Locate the cell with the specified text and output its (X, Y) center coordinate. 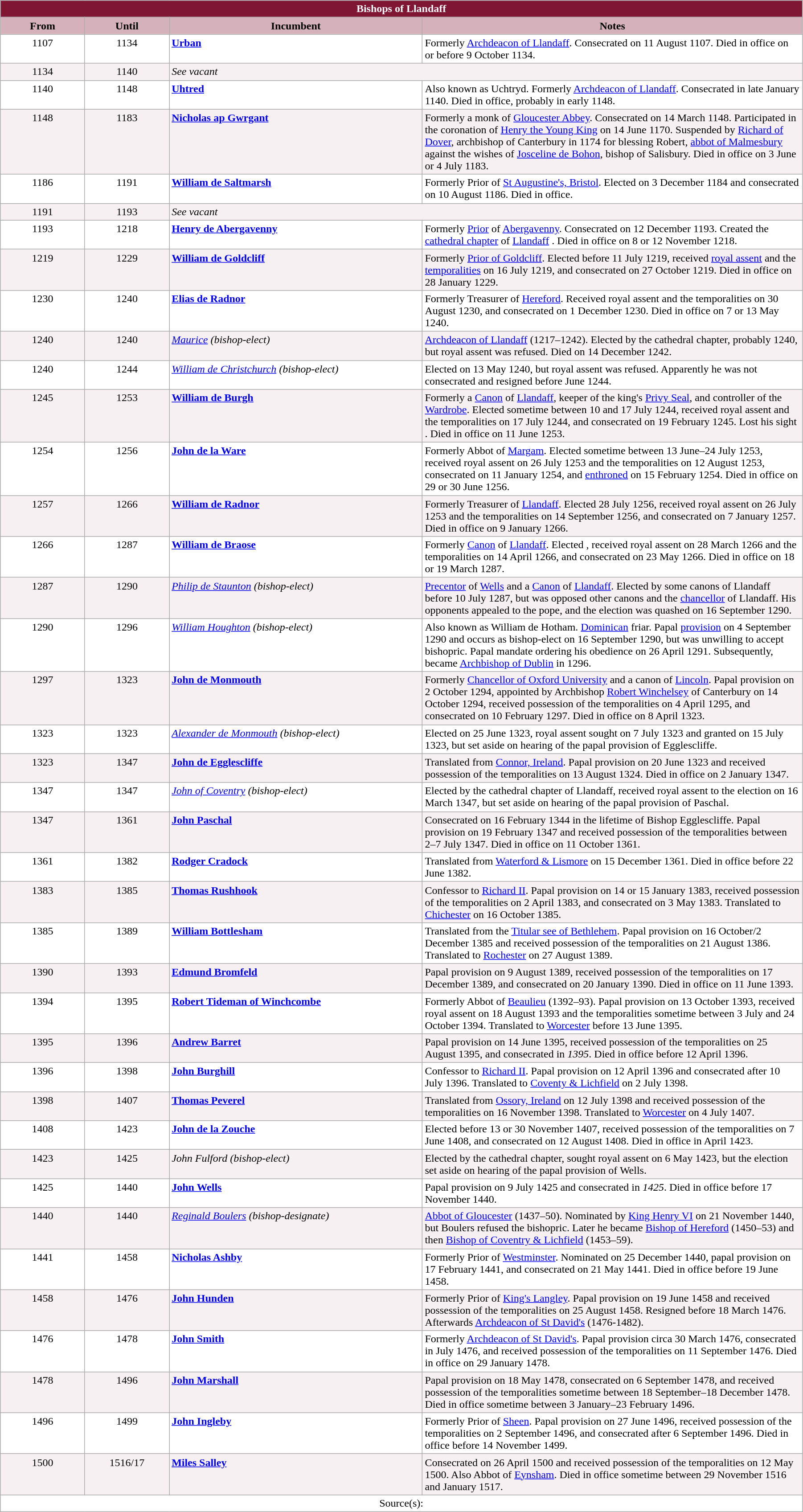
1297 (43, 698)
Miles Salley (296, 1474)
1408 (43, 1135)
William de Braose (296, 557)
William de Burgh (296, 416)
1257 (43, 516)
1219 (43, 270)
1390 (43, 978)
Philip de Staunton (bishop-elect) (296, 598)
John de Monmouth (296, 698)
Alexander de Monmouth (bishop-elect) (296, 739)
Bishops of Llandaff (401, 9)
John Wells (296, 1193)
Archdeacon of Llandaff (1217–1242). Elected by the cathedral chapter, probably 1240, but royal assent was refused. Died on 14 December 1242. (612, 346)
1389 (127, 943)
1393 (127, 978)
Source(s): (401, 1503)
Confessor to Richard II. Papal provision on 12 April 1396 and consecrated after 10 July 1396. Translated to Coventy & Lichfield on 2 July 1398. (612, 1078)
John of Coventry (bishop-elect) (296, 797)
William Houghton (bishop-elect) (296, 645)
John Paschal (296, 832)
1499 (127, 1433)
Formerly Prior of Abergavenny. Consecrated on 12 December 1193. Created the cathedral chapter of Llandaff . Died in office on 8 or 12 November 1218. (612, 234)
William Bottlesham (296, 943)
1230 (43, 311)
1256 (127, 469)
Edmund Bromfeld (296, 978)
1107 (43, 49)
Nicholas Ashby (296, 1269)
Uhtred (296, 94)
Papal provision on 9 July 1425 and consecrated in 1425. Died in office before 17 November 1440. (612, 1193)
Elected by the cathedral chapter, sought royal assent on 6 May 1423, but the election set aside on hearing of the papal provision of Wells. (612, 1164)
Incumbent (296, 26)
1500 (43, 1474)
Also known as Uchtryd. Formerly Archdeacon of Llandaff. Consecrated in late January 1140. Died in office, probably in early 1148. (612, 94)
Urban (296, 49)
1229 (127, 270)
1516/17 (127, 1474)
From (43, 26)
Reginald Boulers (bishop-designate) (296, 1228)
John de la Ware (296, 469)
Thomas Rushhook (296, 902)
1244 (127, 374)
Elias de Radnor (296, 311)
Formerly Archdeacon of Llandaff. Consecrated on 11 August 1107. Died in office on or before 9 October 1134. (612, 49)
Notes (612, 26)
1245 (43, 416)
Thomas Peverel (296, 1106)
Until (127, 26)
John de la Zouche (296, 1135)
1254 (43, 469)
1441 (43, 1269)
1253 (127, 416)
John Marshall (296, 1392)
1183 (127, 142)
John Burghill (296, 1078)
1186 (43, 189)
William de Christchurch (bishop-elect) (296, 374)
Andrew Barret (296, 1048)
Translated from Waterford & Lismore on 15 December 1361. Died in office before 22 June 1382. (612, 867)
John de Egglescliffe (296, 768)
1407 (127, 1106)
Elected on 13 May 1240, but royal assent was refused. Apparently he was not consecrated and resigned before June 1244. (612, 374)
1382 (127, 867)
William de Saltmarsh (296, 189)
William de Radnor (296, 516)
Formerly Prior of St Augustine's, Bristol. Elected on 3 December 1184 and consecrated on 10 August 1186. Died in office. (612, 189)
Rodger Cradock (296, 867)
1394 (43, 1013)
Maurice (bishop-elect) (296, 346)
Henry de Abergavenny (296, 234)
1383 (43, 902)
William de Goldcliff (296, 270)
John Ingleby (296, 1433)
1296 (127, 645)
1218 (127, 234)
John Hunden (296, 1310)
John Fulford (bishop-elect) (296, 1164)
Nicholas ap Gwrgant (296, 142)
Robert Tideman of Winchcombe (296, 1013)
John Smith (296, 1351)
